Return the [x, y] coordinate for the center point of the cell that contains the specified text.  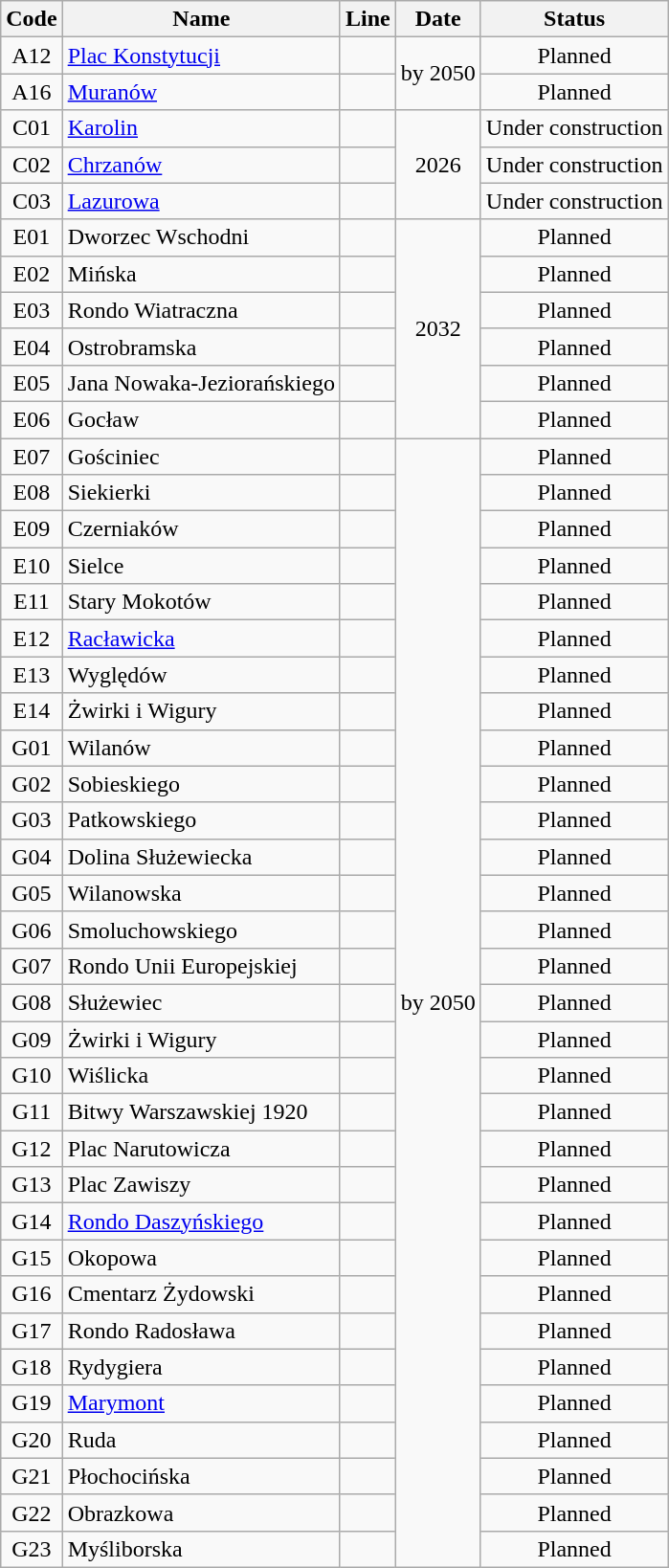
Wilanowska [201, 893]
E01 [32, 237]
E14 [32, 711]
Okopowa [201, 1258]
Bitwy Warszawskiej 1920 [201, 1112]
G21 [32, 1476]
Rondo Daszyńskiego [201, 1221]
2032 [438, 328]
G12 [32, 1149]
E11 [32, 602]
Smoluchowskiego [201, 930]
C02 [32, 165]
A16 [32, 92]
G11 [32, 1112]
A12 [32, 56]
G22 [32, 1512]
Muranów [201, 92]
Siekierki [201, 493]
G14 [32, 1221]
Cmentarz Żydowski [201, 1294]
Stary Mokotów [201, 602]
Lazurowa [201, 201]
Dworzec Wschodni [201, 237]
Rondo Wiatraczna [201, 310]
G07 [32, 966]
Myśliborska [201, 1549]
E13 [32, 675]
Ruda [201, 1440]
Wiślicka [201, 1076]
Mińska [201, 274]
Dolina Służewiecka [201, 857]
Chrzanów [201, 165]
Marymont [201, 1403]
Jana Nowaka-Jeziorańskiego [201, 383]
Karolin [201, 128]
G02 [32, 784]
Sielce [201, 566]
E02 [32, 274]
G04 [32, 857]
G09 [32, 1039]
Obrazkowa [201, 1512]
Sobieskiego [201, 784]
Rydygiera [201, 1367]
G06 [32, 930]
Rondo Radosława [201, 1331]
G05 [32, 893]
E05 [32, 383]
G15 [32, 1258]
G08 [32, 1002]
2026 [438, 165]
E07 [32, 457]
G13 [32, 1185]
E03 [32, 310]
Gościniec [201, 457]
Racławicka [201, 638]
Płochocińska [201, 1476]
Line [368, 19]
E10 [32, 566]
G17 [32, 1331]
Wyględów [201, 675]
Ostrobramska [201, 347]
G10 [32, 1076]
E04 [32, 347]
Plac Konstytucji [201, 56]
Patkowskiego [201, 820]
E08 [32, 493]
Date [438, 19]
Czerniaków [201, 529]
C01 [32, 128]
Wilanów [201, 748]
G20 [32, 1440]
G23 [32, 1549]
Code [32, 19]
G01 [32, 748]
Status [574, 19]
Plac Narutowicza [201, 1149]
Plac Zawiszy [201, 1185]
Gocław [201, 419]
G16 [32, 1294]
E09 [32, 529]
E12 [32, 638]
G03 [32, 820]
G18 [32, 1367]
Name [201, 19]
E06 [32, 419]
Służewiec [201, 1002]
G19 [32, 1403]
C03 [32, 201]
Rondo Unii Europejskiej [201, 966]
